Return (X, Y) of the center of cell containing provided text 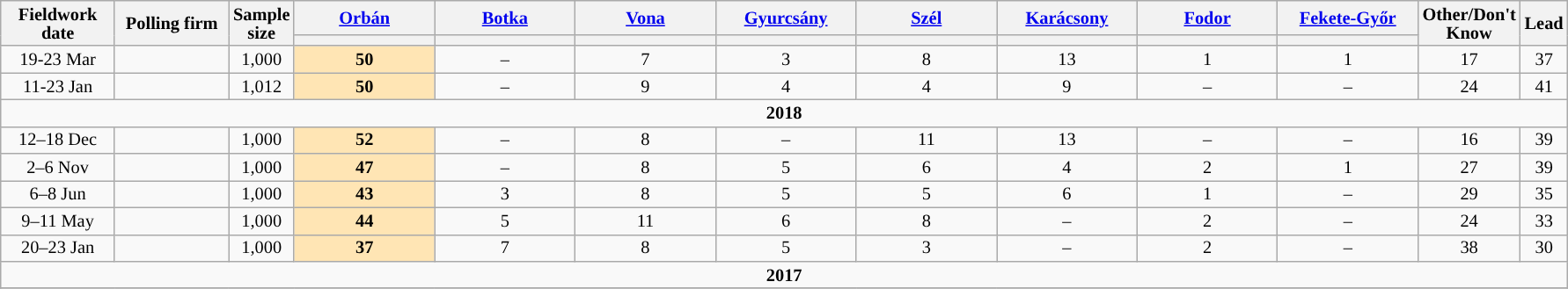
17 (1469, 60)
Vona (646, 18)
35 (1544, 193)
11-23 Jan (58, 86)
Fieldwork date (58, 23)
Gyurcsány (786, 18)
Fodor (1207, 18)
44 (364, 221)
Botka (505, 18)
2017 (785, 274)
2018 (785, 112)
Fekete-Győr (1348, 18)
30 (1544, 248)
Lead (1544, 23)
27 (1469, 167)
2–6 Nov (58, 167)
33 (1544, 221)
Orbán (364, 18)
52 (364, 141)
16 (1469, 141)
38 (1469, 248)
41 (1544, 86)
19-23 Mar (58, 60)
20–23 Jan (58, 248)
9–11 May (58, 221)
6–8 Jun (58, 193)
Sample size (261, 23)
Polling firm (172, 23)
12–18 Dec (58, 141)
1,012 (261, 86)
43 (364, 193)
Karácsony (1067, 18)
Other/Don't Know (1469, 23)
Szél (927, 18)
47 (364, 167)
29 (1469, 193)
